Search for the cell housing the specified text and yield its (X, Y) center coordinate. 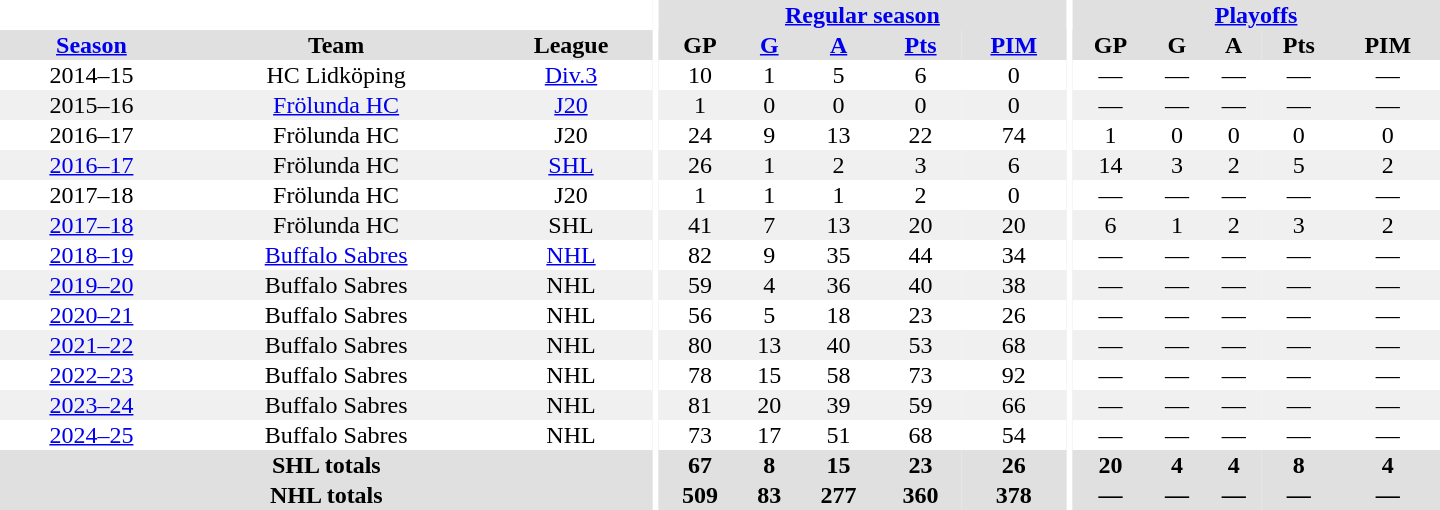
Season (92, 45)
83 (770, 495)
22 (921, 135)
80 (700, 345)
509 (700, 495)
NHL totals (326, 495)
34 (1014, 255)
378 (1014, 495)
2023–24 (92, 405)
277 (839, 495)
2018–19 (92, 255)
38 (1014, 285)
35 (839, 255)
66 (1014, 405)
7 (770, 225)
92 (1014, 375)
League (570, 45)
2014–15 (92, 75)
SHL totals (326, 465)
82 (700, 255)
54 (1014, 435)
41 (700, 225)
18 (839, 315)
2015–16 (92, 105)
2024–25 (92, 435)
53 (921, 345)
67 (700, 465)
Regular season (862, 15)
2020–21 (92, 315)
Playoffs (1256, 15)
17 (770, 435)
78 (700, 375)
2019–20 (92, 285)
Div.3 (570, 75)
2021–22 (92, 345)
58 (839, 375)
36 (839, 285)
44 (921, 255)
HC Lidköping (336, 75)
74 (1014, 135)
81 (700, 405)
51 (839, 435)
360 (921, 495)
10 (700, 75)
14 (1110, 165)
Team (336, 45)
2022–23 (92, 375)
39 (839, 405)
56 (700, 315)
24 (700, 135)
